Output the [x, y] coordinate of the center of the cell containing the given text.  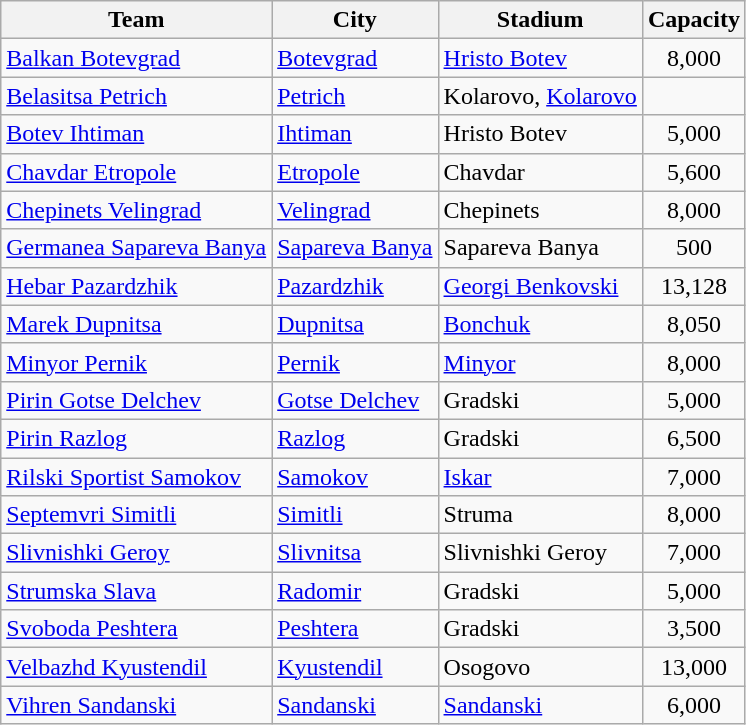
Germanea Sapareva Banya [136, 248]
Capacity [694, 20]
Iskar [540, 477]
Pazardzhik [355, 286]
Kyustendil [355, 667]
6,500 [694, 438]
Chepinets [540, 210]
Samokov [355, 477]
Svoboda Peshtera [136, 629]
13,128 [694, 286]
Osogovo [540, 667]
Botev Ihtiman [136, 134]
Septemvri Simitli [136, 515]
Botevgrad [355, 58]
Simitli [355, 515]
Strumska Slava [136, 591]
Minyor [540, 362]
Pernik [355, 362]
City [355, 20]
8,050 [694, 324]
Ihtiman [355, 134]
Chavdar Etropole [136, 172]
Pirin Gotse Delchev [136, 400]
5,600 [694, 172]
Struma [540, 515]
Pirin Razlog [136, 438]
3,500 [694, 629]
Velbazhd Kyustendil [136, 667]
Dupnitsa [355, 324]
Petrich [355, 96]
13,000 [694, 667]
Razlog [355, 438]
Georgi Benkovski [540, 286]
Marek Dupnitsa [136, 324]
Radomir [355, 591]
Vihren Sandanski [136, 705]
Kolarovo, Kolarovo [540, 96]
Belasitsa Petrich [136, 96]
Rilski Sportist Samokov [136, 477]
Gotse Delchev [355, 400]
Velingrad [355, 210]
Chepinets Velingrad [136, 210]
Team [136, 20]
Hebar Pazardzhik [136, 286]
500 [694, 248]
Stadium [540, 20]
Balkan Botevgrad [136, 58]
Bonchuk [540, 324]
Slivnitsa [355, 553]
Etropole [355, 172]
Minyor Pernik [136, 362]
Chavdar [540, 172]
Peshtera [355, 629]
6,000 [694, 705]
